Return the [X, Y] coordinate for the center point of the cell that contains the specified text.  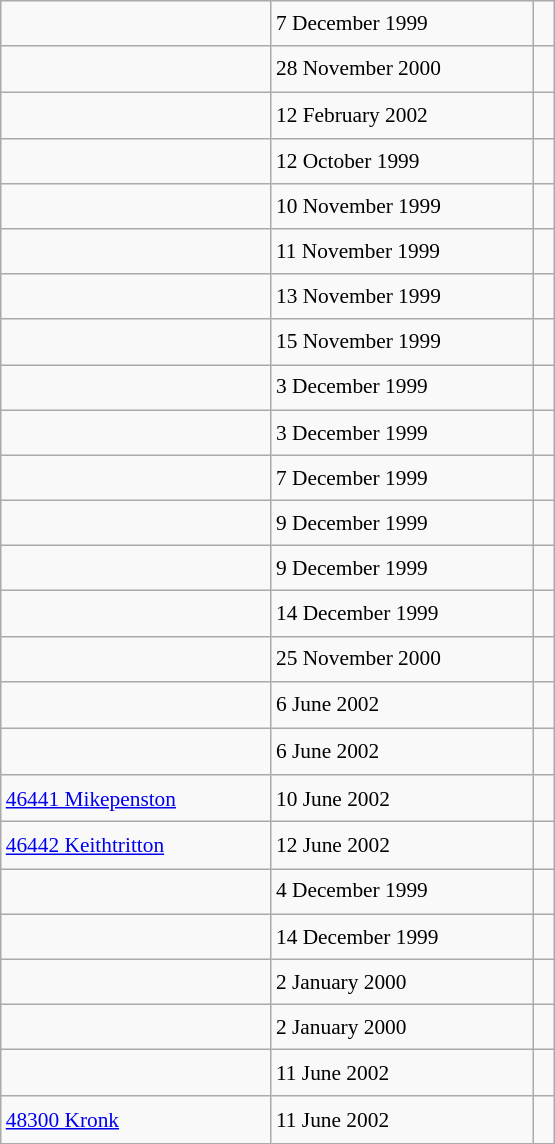
13 November 1999 [402, 296]
46442 Keithtritton [136, 846]
10 June 2002 [402, 798]
11 November 1999 [402, 252]
12 June 2002 [402, 846]
48300 Kronk [136, 1120]
25 November 2000 [402, 658]
15 November 1999 [402, 342]
28 November 2000 [402, 68]
12 February 2002 [402, 116]
10 November 1999 [402, 206]
46441 Mikepenston [136, 798]
4 December 1999 [402, 890]
12 October 1999 [402, 160]
